For the text-containing cell, return its midpoint in (x, y) coordinate format. 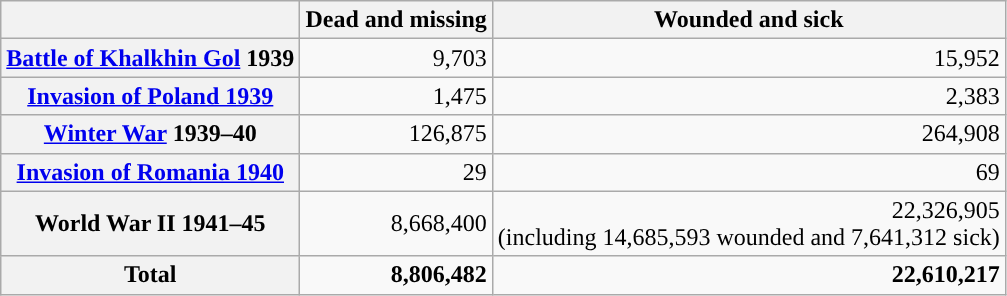
World War II 1941–45 (150, 224)
Winter War 1939–40 (150, 134)
Battle of Khalkhin Gol 1939 (150, 58)
Total (150, 275)
126,875 (396, 134)
8,806,482 (396, 275)
22,610,217 (748, 275)
29 (396, 172)
22,326,905(including 14,685,593 wounded and 7,641,312 sick) (748, 224)
1,475 (396, 96)
Dead and missing (396, 20)
Wounded and sick (748, 20)
69 (748, 172)
Invasion of Romania 1940 (150, 172)
264,908 (748, 134)
15,952 (748, 58)
2,383 (748, 96)
8,668,400 (396, 224)
Invasion of Poland 1939 (150, 96)
9,703 (396, 58)
